Output the [X, Y] coordinate of the center of the cell containing the given text.  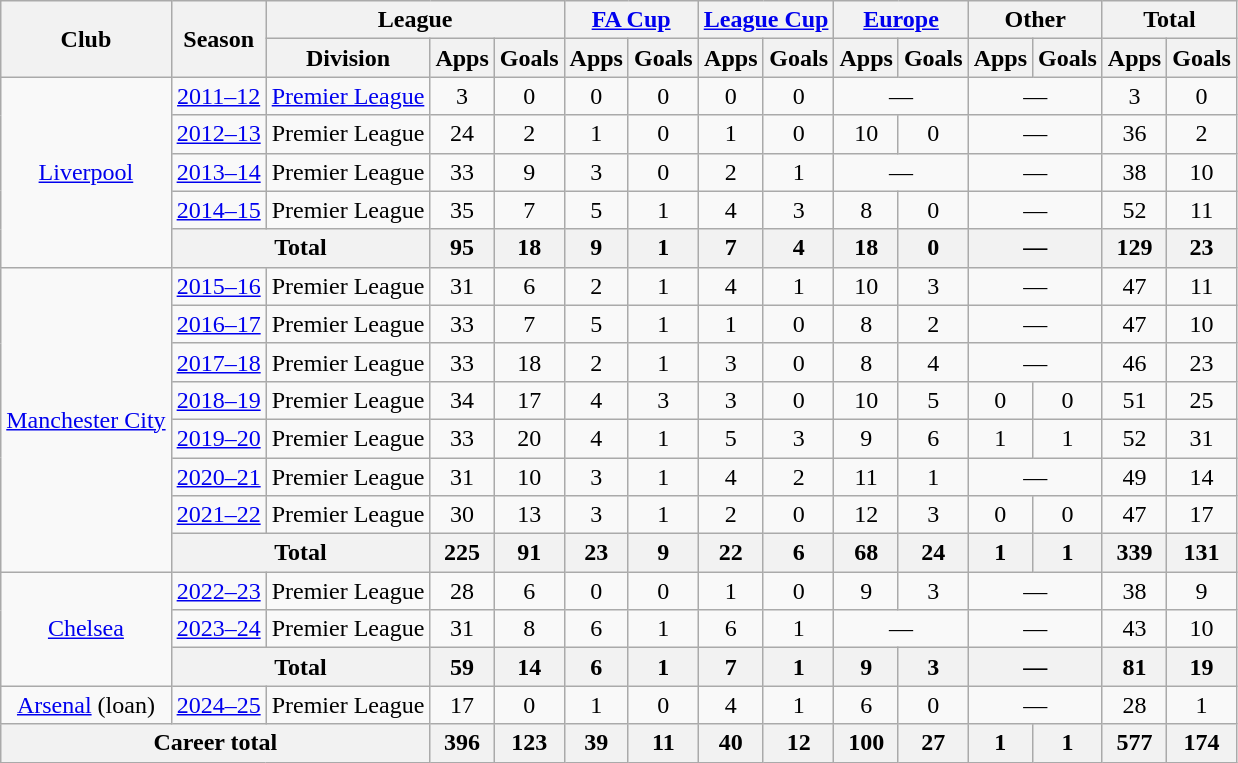
35 [462, 210]
27 [933, 743]
49 [1134, 477]
174 [1202, 743]
40 [730, 743]
39 [596, 743]
30 [462, 515]
36 [1134, 134]
22 [730, 553]
577 [1134, 743]
2013–14 [218, 172]
225 [462, 553]
20 [529, 438]
Chelsea [86, 629]
2016–17 [218, 324]
2015–16 [218, 286]
2019–20 [218, 438]
2020–21 [218, 477]
25 [1202, 400]
2017–18 [218, 362]
Club [86, 39]
129 [1134, 248]
13 [529, 515]
2014–15 [218, 210]
Manchester City [86, 419]
Career total [216, 743]
2021–22 [218, 515]
131 [1202, 553]
43 [1134, 629]
91 [529, 553]
2018–19 [218, 400]
2012–13 [218, 134]
81 [1134, 667]
Arsenal (loan) [86, 705]
League Cup [766, 20]
League [415, 20]
FA Cup [631, 20]
Liverpool [86, 172]
339 [1134, 553]
2011–12 [218, 96]
123 [529, 743]
34 [462, 400]
2022–23 [218, 591]
Season [218, 39]
100 [866, 743]
46 [1134, 362]
2024–25 [218, 705]
Europe [901, 20]
59 [462, 667]
95 [462, 248]
68 [866, 553]
2023–24 [218, 629]
51 [1134, 400]
Division [348, 58]
396 [462, 743]
19 [1202, 667]
Other [1035, 20]
